Capture the cell that displays the provided text and extract its [X, Y] central coordinate. 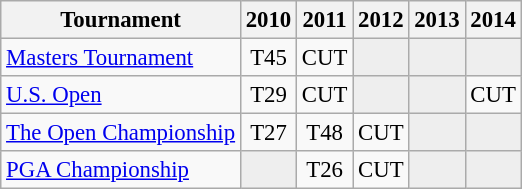
2013 [437, 20]
T26 [325, 170]
U.S. Open [121, 95]
PGA Championship [121, 170]
2010 [268, 20]
T29 [268, 95]
2011 [325, 20]
2012 [381, 20]
The Open Championship [121, 133]
Masters Tournament [121, 58]
Tournament [121, 20]
T27 [268, 133]
T48 [325, 133]
T45 [268, 58]
2014 [493, 20]
